Scan for the cell matching the given text and deliver its (X, Y) coordinate at center. 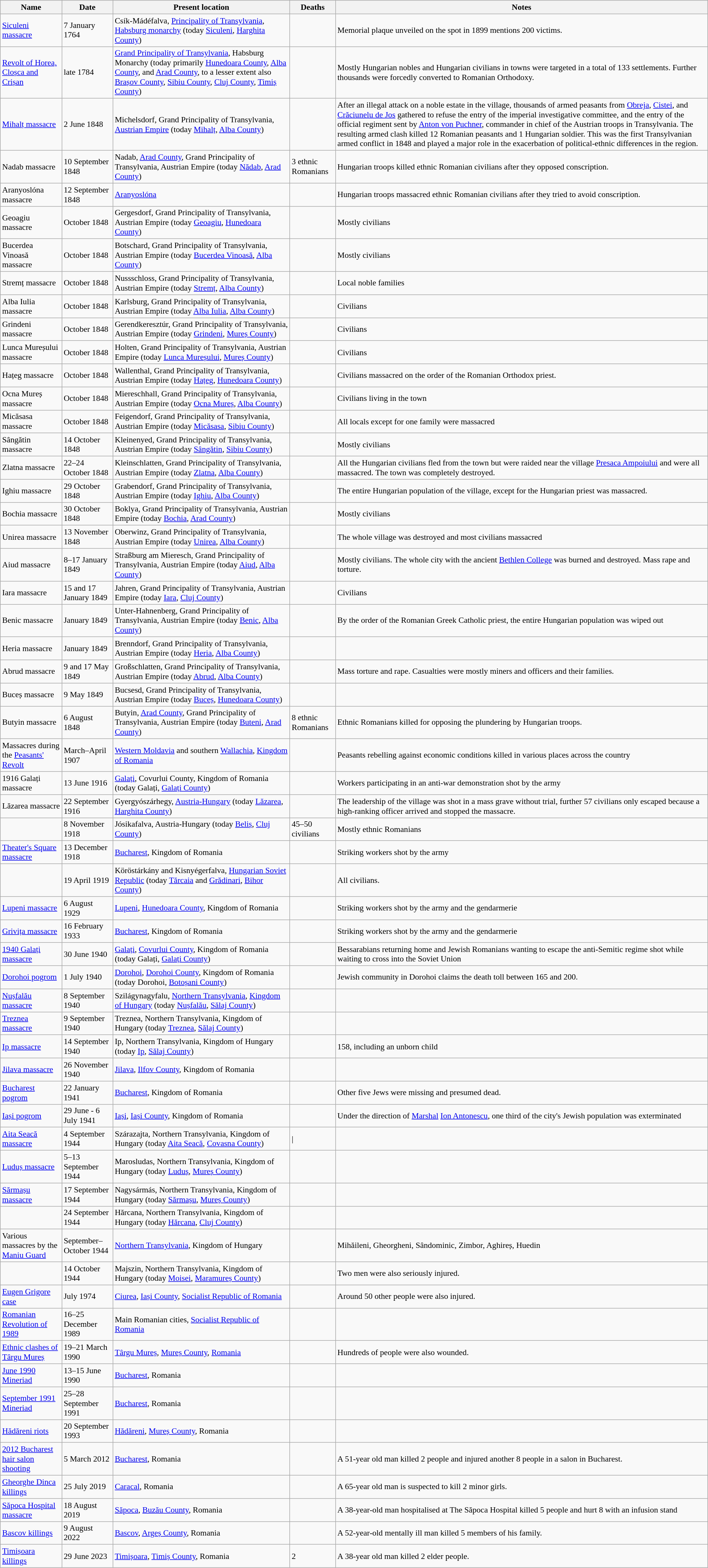
Oberwinz, Grand Principality of Transylvania, Austrian Empire (today Unirea, Alba County) (202, 537)
Stremț massacre (31, 283)
Heria massacre (31, 648)
Lupeni massacre (31, 908)
1 July 1940 (88, 978)
Western Moldavia and southern Wallachia, Kingdom of Romania (202, 756)
Unirea massacre (31, 537)
Szilágynagyfalu, Northern Transylvania, Kingdom of Hungary (today Nușfalău, Sălaj County) (202, 1000)
25 July 2019 (88, 1487)
Ip, Northern Transylvania, Kingdom of Hungary (today Ip, Sălaj County) (202, 1046)
Two men were also seriously injured. (522, 1274)
Grindeni massacre (31, 329)
Luduș massacre (31, 1167)
9 September 1940 (88, 1024)
13–15 June 1990 (88, 1375)
Striking workers shot by the army (522, 852)
Săpoca Hospital massacre (31, 1510)
5 March 2012 (88, 1459)
Ip massacre (31, 1046)
Hungarian troops killed ethnic Romanian civilians after they opposed conscription. (522, 167)
Iași, Iași County, Kingdom of Romania (202, 1116)
19 April 1919 (88, 880)
March–April 1907 (88, 756)
Alba Iulia massacre (31, 307)
Jahren, Grand Principality of Transylvania, Austrian Empire (today Iara, Cluj County) (202, 593)
A 38-year old man killed 2 elder people. (522, 1556)
14 October 1944 (88, 1274)
Gyergyószárhegy, Austria-Hungary (today Lăzarea, Harghita County) (202, 806)
Theater's Square massacre (31, 852)
Various massacres by the Maniu Guard (31, 1246)
10 September 1848 (88, 167)
29 October 1848 (88, 491)
A 38-year-old man hospitalised at The Săpoca Hospital killed 5 people and hurt 8 with an infusion stand (522, 1510)
Săpoca, Buzău County, Romania (202, 1510)
Jilava massacre (31, 1070)
Treznea massacre (31, 1024)
Miereschhall, Grand Principality of Transylvania, Austrian Empire (today Ocna Mureș, Alba County) (202, 399)
Aranyoslóna (202, 195)
Hărcana, Northern Transylvania, Kingdom of Hungary (today Hărcana, Cluj County) (202, 1218)
Notes (522, 7)
Civilians massacred on the order of the Romanian Orthodox priest. (522, 375)
Bucharest pogrom (31, 1092)
Present location (202, 7)
19–21 March 1990 (88, 1352)
Karlsburg, Grand Principality of Transylvania, Austrian Empire (today Alba Iulia, Alba County) (202, 307)
Lupeni, Hunedoara County, Kingdom of Romania (202, 908)
12 September 1848 (88, 195)
26 November 1940 (88, 1070)
9 May 1849 (88, 695)
Holten, Grand Principality of Transylvania, Austrian Empire (today Lunca Mureșului, Mureș County) (202, 353)
Bessarabians returning home and Jewish Romanians wanting to escape the anti-Semitic regime shot while waiting to cross into the Soviet Union (522, 954)
6 August 1848 (88, 722)
Hădăreni, Mureș County, Romania (202, 1431)
Ciurea, Iași County, Socialist Republic of Romania (202, 1296)
Ethnic Romanians killed for opposing the plundering by Hungarian troops. (522, 722)
A 52-year-old mentally ill man killed 5 members of his family. (522, 1533)
6 August 1929 (88, 908)
Grivița massacre (31, 931)
Gergesdorf, Grand Principality of Transylvania, Austrian Empire (today Geoagiu, Hunedoara County) (202, 223)
Ethnic clashes of Târgu Mureș (31, 1352)
158, including an unborn child (522, 1046)
Dorohoi, Dorohoi County, Kingdom of Romania (today Dorohoi, Botoșani County) (202, 978)
9 August 2022 (88, 1533)
Civilians living in the town (522, 399)
Boklya, Grand Principality of Transylvania, Austrian Empire (today Bochia, Arad County) (202, 514)
A 65-year old man is suspected to kill 2 minor girls. (522, 1487)
13 June 1916 (88, 783)
2 (313, 1556)
13 November 1848 (88, 537)
22–24 October 1848 (88, 468)
A 51-year old man killed 2 people and injured another 8 people in a salon in Bucharest. (522, 1459)
Kleinenyed, Grand Principality of Transylvania, Austrian Empire (today Sângătin, Sibiu County) (202, 445)
September 1991 Mineriad (31, 1403)
All civilians. (522, 880)
Sărmașu massacre (31, 1194)
Jósikafalva, Austria-Hungary (today Beliș, Cluj County) (202, 829)
24 September 1944 (88, 1218)
Köröstárkány and Kisnyégerfalva, Hungarian Soviet Republic (today Tărcaia and Grădinari, Bihor County) (202, 880)
Feigendorf, Grand Principality of Transylvania, Austrian Empire (today Micăsasa, Sibiu County) (202, 421)
Bascov killings (31, 1533)
8 November 1918 (88, 829)
Name (31, 7)
| (313, 1139)
Aiud massacre (31, 565)
Mihalț massacre (31, 125)
29 June - 6 July 1941 (88, 1116)
Geoagiu massacre (31, 223)
Unter-Hahnenberg, Grand Principality of Transylvania, Austrian Empire (today Benic, Alba County) (202, 621)
Grabendorf, Grand Principality of Transylvania, Austrian Empire (today Ighiu, Alba County) (202, 491)
8 September 1940 (88, 1000)
Treznea, Northern Transylvania, Kingdom of Hungary (today Treznea, Sălaj County) (202, 1024)
Wallenthal, Grand Principality of Transylvania, Austrian Empire (today Hațeg, Hunedoara County) (202, 375)
Nussschloss, Grand Principality of Transylvania, Austrian Empire (today Stremț, Alba County) (202, 283)
Gheorghe Dinca killings (31, 1487)
22 January 1941 (88, 1092)
Hădăreni riots (31, 1431)
Bucsesd, Grand Principality of Transylvania, Austrian Empire (today Buceș, Hunedoara County) (202, 695)
The whole village was destroyed and most civilians massacred (522, 537)
Hungarian troops massacred ethnic Romanian civilians after they tried to avoid conscription. (522, 195)
Butyin massacre (31, 722)
Aranyoslóna massacre (31, 195)
2012 Bucharest hair salon shooting (31, 1459)
20 September 1993 (88, 1431)
Mostly civilians. The whole city with the ancient Bethlen College was burned and destroyed. Mass rape and torture. (522, 565)
17 September 1944 (88, 1194)
Gerendkeresztúr, Grand Principality of Transylvania, Austrian Empire (today Grindeni, Mureș County) (202, 329)
22 September 1916 (88, 806)
Deaths (313, 7)
3 ethnic Romanians (313, 167)
30 June 1940 (88, 954)
Butyin, Arad County, Grand Principality of Transylvania, Austrian Empire (today Buteni, Arad County) (202, 722)
Nușfalău massacre (31, 1000)
Straßburg am Mieresch, Grand Principality of Transylvania, Austrian Empire (today Aiud, Alba County) (202, 565)
13 December 1918 (88, 852)
September–October 1944 (88, 1246)
Bucerdea Vinoasă massacre (31, 255)
Micăsasa massacre (31, 421)
Workers participating in an anti-war demonstration shot by the army (522, 783)
1940 Galați massacre (31, 954)
Hundreds of people were also wounded. (522, 1352)
45–50 civilians (313, 829)
Around 50 other people were also injured. (522, 1296)
Jilava, Ilfov County, Kingdom of Romania (202, 1070)
July 1974 (88, 1296)
14 September 1940 (88, 1046)
16–25 December 1989 (88, 1324)
Nagysármás, Northern Transylvania, Kingdom of Hungary (today Sărmașu, Mureș County) (202, 1194)
18 August 2019 (88, 1510)
June 1990 Mineriad (31, 1375)
Timișoara, Timiș County, Romania (202, 1556)
Kleinschlatten, Grand Principality of Transylvania, Austrian Empire (today Zlatna, Alba County) (202, 468)
Mass torture and rape. Casualties were mostly miners and officers and their families. (522, 672)
Majszin, Northern Transylvania, Kingdom of Hungary (today Moisei, Maramureș County) (202, 1274)
Ighiu massacre (31, 491)
Abrud massacre (31, 672)
Caracal, Romania (202, 1487)
Jewish community in Dorohoi claims the death toll between 165 and 200. (522, 978)
Lăzarea massacre (31, 806)
Ocna Mureș massacre (31, 399)
Date (88, 7)
Memorial plaque unveiled on the spot in 1899 mentions 200 victims. (522, 30)
30 October 1848 (88, 514)
14 October 1848 (88, 445)
Revolt of Horea, Cloșca and Crișan (31, 72)
late 1784 (88, 72)
Eugen Grigore case (31, 1296)
2 June 1848 (88, 125)
5–13 September 1944 (88, 1167)
Siculeni massacre (31, 30)
15 and 17 January 1849 (88, 593)
Târgu Mureș, Mureș County, Romania (202, 1352)
1916 Galați massacre (31, 783)
Michelsdorf, Grand Principality of Transylvania, Austrian Empire (today Mihalț, Alba County) (202, 125)
7 January 1764 (88, 30)
Botschard, Grand Principality of Transylvania, Austrian Empire (today Bucerdea Vinoasă, Alba County) (202, 255)
Timișoara killings (31, 1556)
8–17 January 1849 (88, 565)
Bochia massacre (31, 514)
Benic massacre (31, 621)
Massacres during the Peasants' Revolt (31, 756)
Zlatna massacre (31, 468)
25–28 September 1991 (88, 1403)
Brenndorf, Grand Principality of Transylvania, Austrian Empire (today Heria, Alba County) (202, 648)
The entire Hungarian population of the village, except for the Hungarian priest was massacred. (522, 491)
Main Romanian cities, Socialist Republic of Romania (202, 1324)
Szárazajta, Northern Transylvania, Kingdom of Hungary (today Aita Seacă, Covasna County) (202, 1139)
Bascov, Argeș County, Romania (202, 1533)
Romanian Revolution of 1989 (31, 1324)
Nadab, Arad County, Grand Principality of Transylvania, Austrian Empire (today Nădab, Arad County) (202, 167)
Sângătin massacre (31, 445)
Aita Seacă massacre (31, 1139)
Iași pogrom (31, 1116)
Mostly ethnic Romanians (522, 829)
Northern Transylvania, Kingdom of Hungary (202, 1246)
Peasants rebelling against economic conditions killed in various places across the country (522, 756)
Under the direction of Marshal Ion Antonescu, one third of the city's Jewish population was exterminated (522, 1116)
Marosludas, Northern Transylvania, Kingdom of Hungary (today Luduș, Mureș County) (202, 1167)
Local noble families (522, 283)
Iara massacre (31, 593)
Buceș massacre (31, 695)
Hațeg massacre (31, 375)
Other five Jews were missing and presumed dead. (522, 1092)
Lunca Mureșului massacre (31, 353)
8 ethnic Romanians (313, 722)
All locals except for one family were massacred (522, 421)
16 February 1933 (88, 931)
9 and 17 May 1849 (88, 672)
Mihăileni, Gheorgheni, Sândominic, Zimbor, Aghireș, Huedin (522, 1246)
Großschlatten, Grand Principality of Transylvania, Austrian Empire (today Abrud, Alba County) (202, 672)
Dorohoi pogrom (31, 978)
By the order of the Romanian Greek Catholic priest, the entire Hungarian population was wiped out (522, 621)
4 September 1944 (88, 1139)
29 June 2023 (88, 1556)
Nadab massacre (31, 167)
Csík-Mádéfalva, Principality of Transylvania, Habsburg monarchy (today Siculeni, Harghita County) (202, 30)
